For the text-containing cell, return its midpoint in (X, Y) coordinate format. 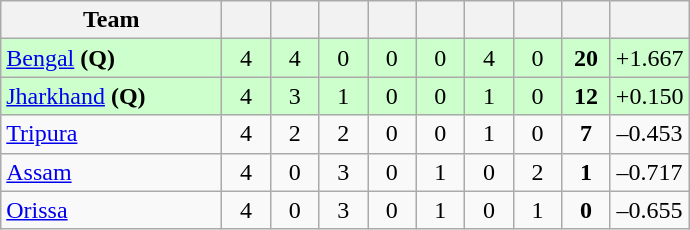
+0.150 (650, 96)
Team (112, 20)
–0.655 (650, 210)
Assam (112, 172)
12 (586, 96)
7 (586, 134)
Jharkhand (Q) (112, 96)
Orissa (112, 210)
Tripura (112, 134)
–0.453 (650, 134)
+1.667 (650, 58)
–0.717 (650, 172)
Bengal (Q) (112, 58)
20 (586, 58)
